Search for the cell housing the specified text and yield its [X, Y] center coordinate. 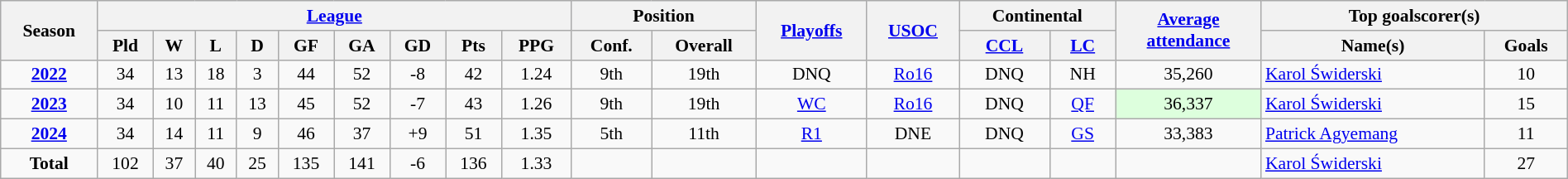
QF [1083, 104]
Top goalscorer(s) [1414, 16]
18 [216, 75]
Season [50, 30]
W [174, 46]
CCL [1005, 46]
-6 [417, 163]
1.35 [536, 134]
15 [1526, 104]
Pts [473, 46]
25 [257, 163]
Conf. [612, 46]
Averageattendance [1188, 30]
D [257, 46]
+9 [417, 134]
9 [257, 134]
102 [126, 163]
NH [1083, 75]
Name(s) [1373, 46]
LC [1083, 46]
14 [174, 134]
GA [362, 46]
GS [1083, 134]
1.26 [536, 104]
League [334, 16]
-8 [417, 75]
Continental [1037, 16]
11th [704, 134]
GD [417, 46]
Playoffs [811, 30]
R1 [811, 134]
Overall [704, 46]
2023 [50, 104]
L [216, 46]
43 [473, 104]
2024 [50, 134]
2022 [50, 75]
GF [306, 46]
36,337 [1188, 104]
35,260 [1188, 75]
45 [306, 104]
PPG [536, 46]
Total [50, 163]
Position [663, 16]
-7 [417, 104]
Goals [1526, 46]
51 [473, 134]
1.33 [536, 163]
27 [1526, 163]
5th [612, 134]
141 [362, 163]
USOC [913, 30]
WC [811, 104]
44 [306, 75]
42 [473, 75]
DNE [913, 134]
136 [473, 163]
1.24 [536, 75]
40 [216, 163]
Patrick Agyemang [1373, 134]
135 [306, 163]
Pld [126, 46]
3 [257, 75]
33,383 [1188, 134]
46 [306, 134]
